Pinpoint the cell where the given text exists, returning its (x, y) midpoint coordinate. 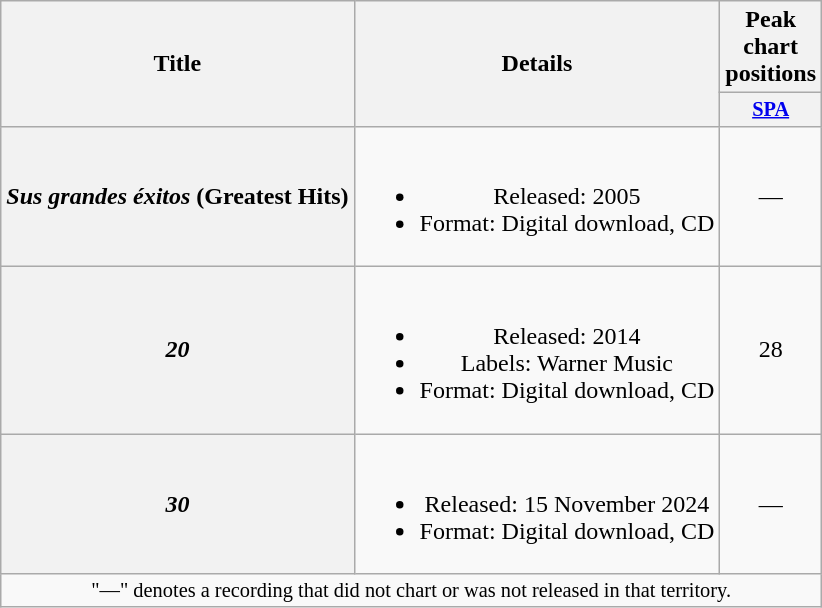
Released: 15 November 2024Format: Digital download, CD (537, 504)
Sus grandes éxitos (Greatest Hits) (178, 196)
SPA (771, 110)
20 (178, 350)
Details (537, 64)
Title (178, 64)
Released: 2014Labels: Warner MusicFormat: Digital download, CD (537, 350)
Peak chart positions (771, 47)
28 (771, 350)
30 (178, 504)
Released: 2005Format: Digital download, CD (537, 196)
"—" denotes a recording that did not chart or was not released in that territory. (412, 591)
